Locate the cell with the specified text and output its (x, y) center coordinate. 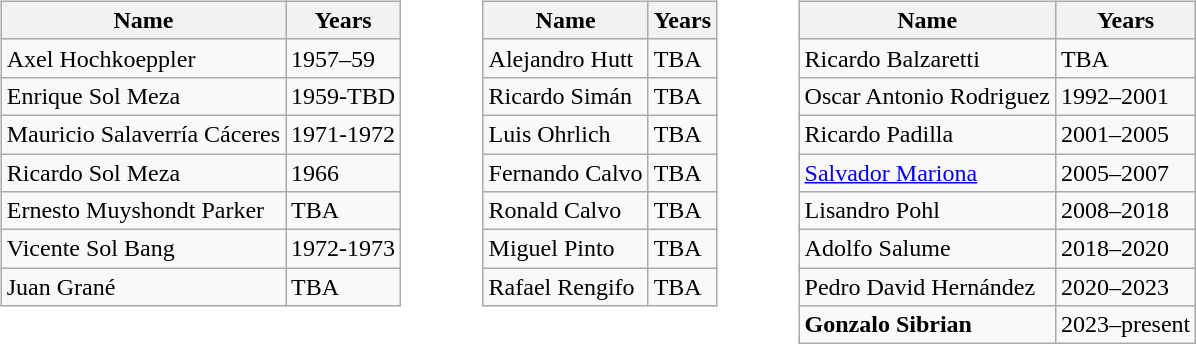
Gonzalo Sibrian (927, 325)
2008–2018 (1125, 211)
Luis Ohrlich (566, 134)
Lisandro Pohl (927, 211)
Ricardo Simán (566, 96)
Axel Hochkoeppler (143, 58)
Adolfo Salume (927, 249)
Pedro David Hernández (927, 287)
Oscar Antonio Rodriguez (927, 96)
Enrique Sol Meza (143, 96)
Alejandro Hutt (566, 58)
1971-1972 (344, 134)
1959-TBD (344, 96)
2001–2005 (1125, 134)
Miguel Pinto (566, 249)
Juan Grané (143, 287)
Ernesto Muyshondt Parker (143, 211)
2005–2007 (1125, 173)
2018–2020 (1125, 249)
Ricardo Padilla (927, 134)
Salvador Mariona (927, 173)
Fernando Calvo (566, 173)
1992–2001 (1125, 96)
Mauricio Salaverría Cáceres (143, 134)
Vicente Sol Bang (143, 249)
Rafael Rengifo (566, 287)
Ricardo Balzaretti (927, 58)
1957–59 (344, 58)
2023–present (1125, 325)
Ronald Calvo (566, 211)
1966 (344, 173)
Ricardo Sol Meza (143, 173)
1972-1973 (344, 249)
2020–2023 (1125, 287)
